For the text-containing cell, return its midpoint in [x, y] coordinate format. 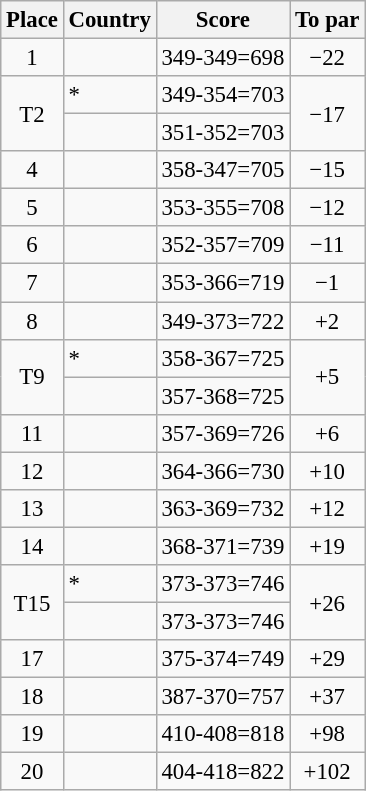
+12 [328, 509]
1 [32, 58]
368-371=739 [223, 546]
351-352=703 [223, 133]
358-347=705 [223, 170]
12 [32, 471]
13 [32, 509]
349-373=722 [223, 321]
352-357=709 [223, 245]
−22 [328, 58]
−1 [328, 283]
353-355=708 [223, 208]
357-369=726 [223, 433]
19 [32, 734]
+2 [328, 321]
363-369=732 [223, 509]
Place [32, 20]
358-367=725 [223, 358]
+37 [328, 697]
+5 [328, 376]
14 [32, 546]
8 [32, 321]
20 [32, 772]
+6 [328, 433]
357-368=725 [223, 396]
5 [32, 208]
349-349=698 [223, 58]
4 [32, 170]
Score [223, 20]
404-418=822 [223, 772]
17 [32, 659]
353-366=719 [223, 283]
7 [32, 283]
349-354=703 [223, 95]
+26 [328, 602]
+29 [328, 659]
375-374=749 [223, 659]
T9 [32, 376]
6 [32, 245]
+102 [328, 772]
364-366=730 [223, 471]
18 [32, 697]
T15 [32, 602]
T2 [32, 114]
+10 [328, 471]
+98 [328, 734]
−12 [328, 208]
To par [328, 20]
+19 [328, 546]
11 [32, 433]
Country [110, 20]
387-370=757 [223, 697]
−11 [328, 245]
−17 [328, 114]
−15 [328, 170]
410-408=818 [223, 734]
